Pinpoint the cell where the given text exists, returning its (X, Y) midpoint coordinate. 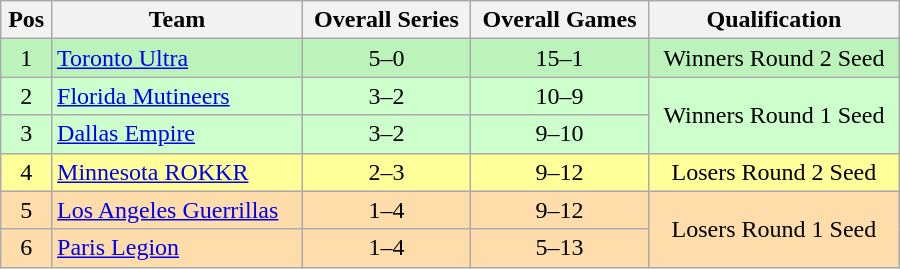
Losers Round 1 Seed (774, 229)
15–1 (559, 58)
Overall Games (559, 20)
Minnesota ROKKR (178, 172)
2 (26, 96)
5–0 (386, 58)
5–13 (559, 248)
Los Angeles Guerrillas (178, 210)
Losers Round 2 Seed (774, 172)
2–3 (386, 172)
Overall Series (386, 20)
4 (26, 172)
Winners Round 2 Seed (774, 58)
1 (26, 58)
Winners Round 1 Seed (774, 115)
Toronto Ultra (178, 58)
10–9 (559, 96)
Pos (26, 20)
6 (26, 248)
Florida Mutineers (178, 96)
5 (26, 210)
Paris Legion (178, 248)
Team (178, 20)
3 (26, 134)
Dallas Empire (178, 134)
9–10 (559, 134)
Qualification (774, 20)
